Identify which cell holds the provided text, then report its (x, y) central coordinate. 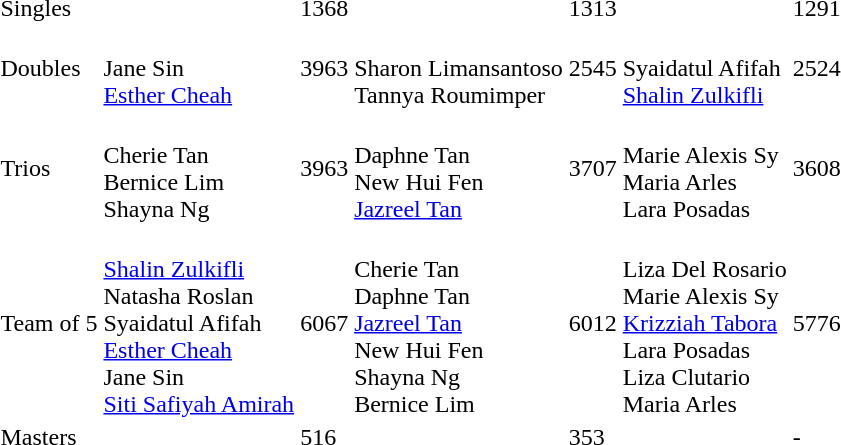
3707 (592, 168)
Shalin ZulkifliNatasha RoslanSyaidatul AfifahEsther CheahJane SinSiti Safiyah Amirah (199, 323)
Cherie TanDaphne TanJazreel TanNew Hui FenShayna NgBernice Lim (459, 323)
Jane SinEsther Cheah (199, 68)
Liza Del RosarioMarie Alexis SyKrizziah TaboraLara PosadasLiza ClutarioMaria Arles (704, 323)
6067 (324, 323)
Marie Alexis SyMaria ArlesLara Posadas (704, 168)
Sharon LimansantosoTannya Roumimper (459, 68)
2545 (592, 68)
6012 (592, 323)
Daphne TanNew Hui FenJazreel Tan (459, 168)
Cherie TanBernice LimShayna Ng (199, 168)
Syaidatul AfifahShalin Zulkifli (704, 68)
